From the cell containing the given text, extract its center point as [x, y] coordinate. 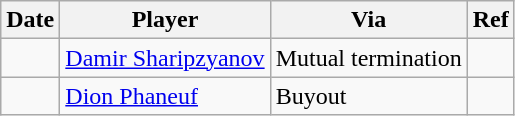
Dion Phaneuf [165, 96]
Via [368, 20]
Date [30, 20]
Buyout [368, 96]
Mutual termination [368, 58]
Ref [490, 20]
Player [165, 20]
Damir Sharipzyanov [165, 58]
